Locate the cell with the specified text and output its (x, y) center coordinate. 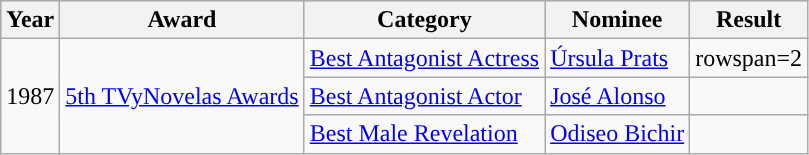
Best Antagonist Actor (424, 96)
Award (182, 20)
Nominee (618, 20)
Best Antagonist Actress (424, 58)
Category (424, 20)
5th TVyNovelas Awards (182, 96)
Year (30, 20)
Úrsula Prats (618, 58)
José Alonso (618, 96)
rowspan=2 (749, 58)
1987 (30, 96)
Result (749, 20)
Best Male Revelation (424, 134)
Odiseo Bichir (618, 134)
